Determine the (x, y) coordinate at the center of the cell enclosing the given text.  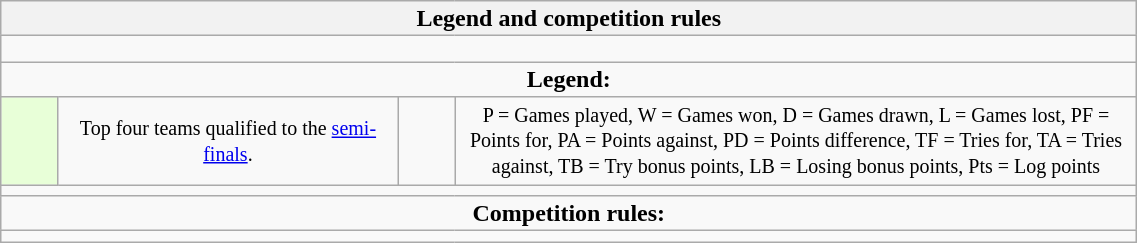
Competition rules: (569, 214)
Legend and competition rules (569, 18)
Top four teams qualified to the semi-finals. (228, 141)
Legend: (569, 80)
